Return the [x, y] coordinate for the center point of the cell that contains the specified text.  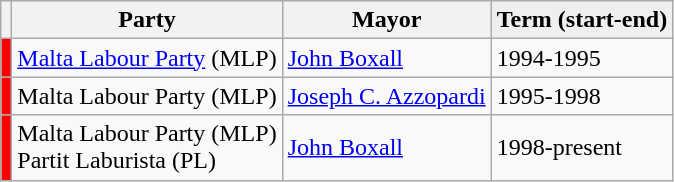
1994-1995 [582, 58]
1998-present [582, 148]
Term (start-end) [582, 20]
Malta Labour Party (MLP)Partit Laburista (PL) [147, 148]
Party [147, 20]
Joseph C. Azzopardi [386, 96]
1995-1998 [582, 96]
Mayor [386, 20]
